Provide the [x, y] coordinate of the cell's center where the given text is located.  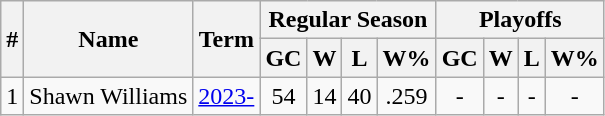
Term [226, 39]
2023- [226, 96]
Playoffs [520, 20]
54 [284, 96]
.259 [406, 96]
# [12, 39]
1 [12, 96]
Regular Season [348, 20]
Shawn Williams [108, 96]
40 [360, 96]
14 [324, 96]
Name [108, 39]
